Provide the [x, y] coordinate of the cell's center where the given text is located.  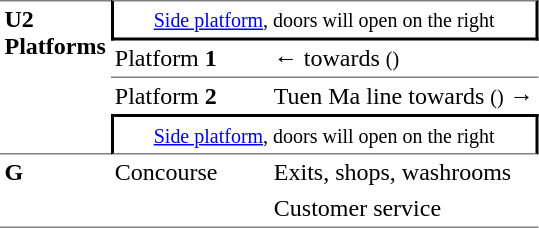
Platform 1 [190, 59]
G [55, 191]
Customer service [404, 209]
Tuen Ma line towards () → [404, 96]
Platform 2 [190, 96]
U2Platforms [55, 77]
Concourse [190, 191]
Exits, shops, washrooms [404, 172]
← towards () [404, 59]
